Pinpoint the cell where the given text exists, returning its (x, y) midpoint coordinate. 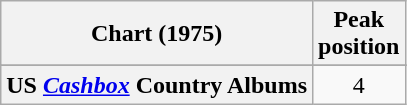
Peakposition (359, 34)
US Cashbox Country Albums (157, 85)
Chart (1975) (157, 34)
4 (359, 85)
